Output the (x, y) coordinate of the center of the cell containing the given text.  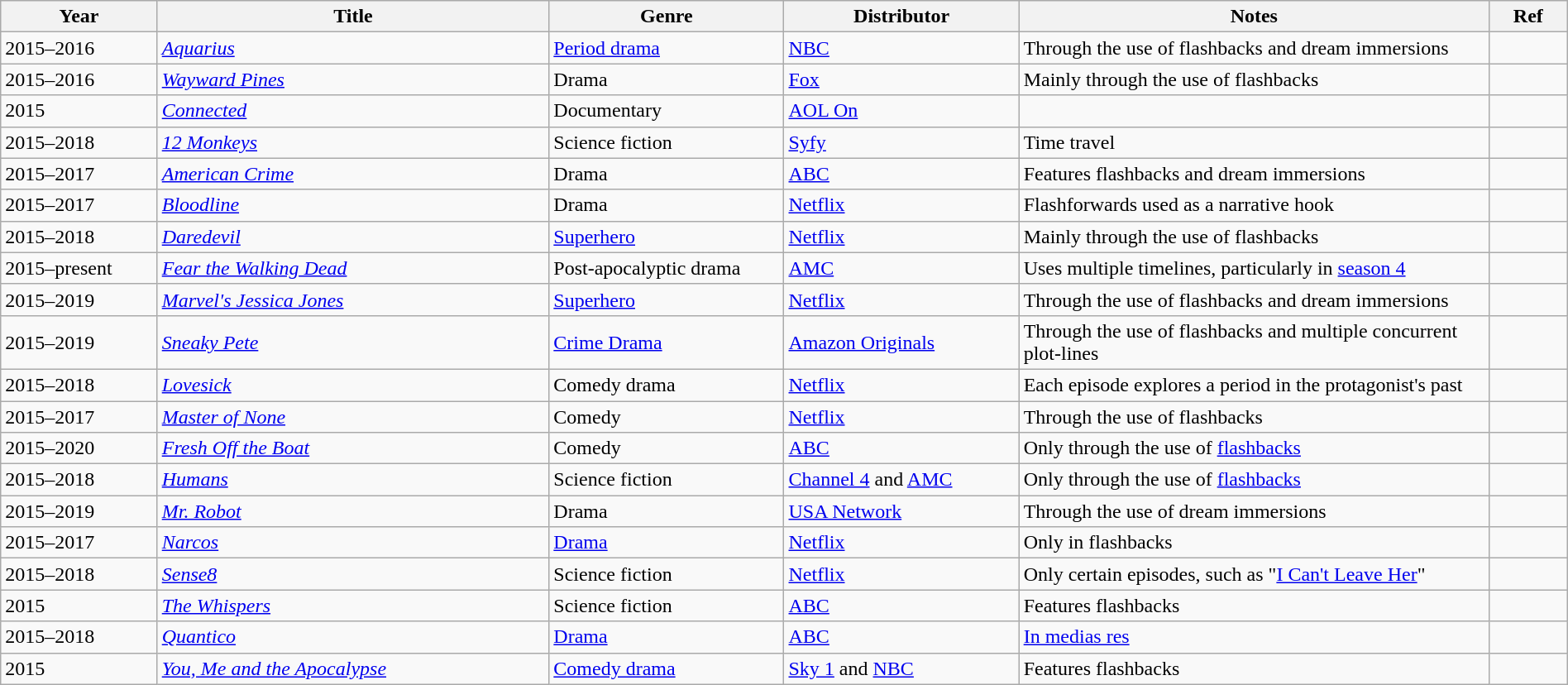
Only in flashbacks (1254, 543)
Syfy (901, 142)
Features flashbacks and dream immersions (1254, 174)
Channel 4 and AMC (901, 480)
American Crime (353, 174)
Year (79, 17)
Through the use of flashbacks and multiple concurrent plot-lines (1254, 342)
Only certain episodes, such as "I Can't Leave Her" (1254, 574)
AOL On (901, 111)
Connected (353, 111)
Marvel's Jessica Jones (353, 299)
Lovesick (353, 385)
Distributor (901, 17)
Fear the Walking Dead (353, 268)
Bloodline (353, 205)
Wayward Pines (353, 79)
Fox (901, 79)
2015–present (79, 268)
12 Monkeys (353, 142)
Flashforwards used as a narrative hook (1254, 205)
Fresh Off the Boat (353, 448)
Title (353, 17)
The Whispers (353, 606)
Genre (667, 17)
Documentary (667, 111)
Mr. Robot (353, 511)
Through the use of flashbacks (1254, 416)
Aquarius (353, 48)
Daredevil (353, 237)
Each episode explores a period in the protagonist's past (1254, 385)
Ref (1528, 17)
Master of None (353, 416)
Quantico (353, 637)
Period drama (667, 48)
Crime Drama (667, 342)
2015–2020 (79, 448)
Notes (1254, 17)
Humans (353, 480)
USA Network (901, 511)
Narcos (353, 543)
In medias res (1254, 637)
Sense8 (353, 574)
AMC (901, 268)
NBC (901, 48)
Amazon Originals (901, 342)
Through the use of dream immersions (1254, 511)
You, Me and the Apocalypse (353, 668)
Sneaky Pete (353, 342)
Uses multiple timelines, particularly in season 4 (1254, 268)
Time travel (1254, 142)
Sky 1 and NBC (901, 668)
Post-apocalyptic drama (667, 268)
